Provide the [X, Y] coordinate of the cell's center where the given text is located.  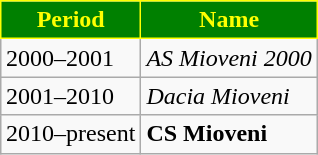
2010–present [71, 134]
Dacia Mioveni [229, 96]
Name [229, 20]
AS Mioveni 2000 [229, 58]
Period [71, 20]
CS Mioveni [229, 134]
2000–2001 [71, 58]
2001–2010 [71, 96]
